Output the [X, Y] coordinate of the center of the cell containing the given text.  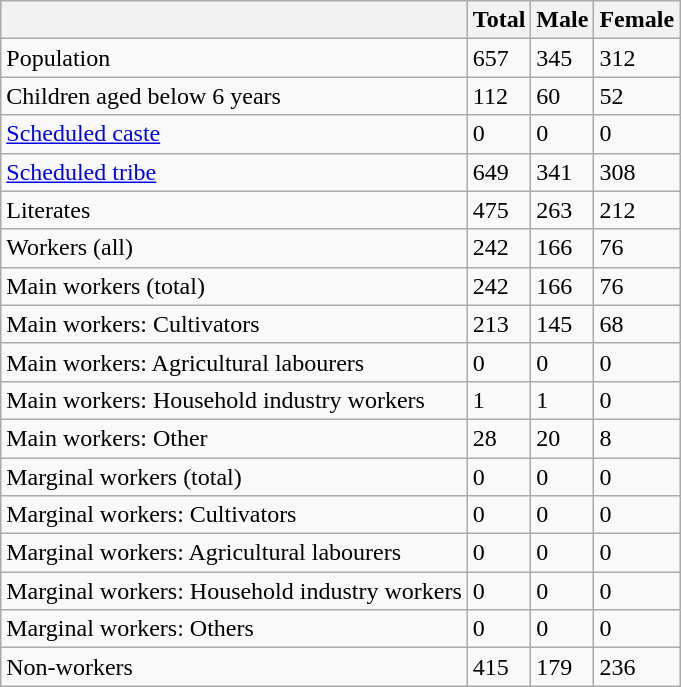
475 [499, 210]
Literates [234, 210]
213 [499, 324]
212 [637, 210]
Scheduled caste [234, 134]
Female [637, 20]
Main workers (total) [234, 286]
52 [637, 96]
68 [637, 324]
179 [562, 667]
Marginal workers: Household industry workers [234, 591]
236 [637, 667]
Male [562, 20]
341 [562, 172]
Children aged below 6 years [234, 96]
649 [499, 172]
Marginal workers: Others [234, 629]
8 [637, 438]
Main workers: Household industry workers [234, 400]
28 [499, 438]
Marginal workers: Agricultural labourers [234, 553]
Marginal workers (total) [234, 477]
Main workers: Agricultural labourers [234, 362]
20 [562, 438]
263 [562, 210]
312 [637, 58]
Main workers: Cultivators [234, 324]
345 [562, 58]
657 [499, 58]
145 [562, 324]
308 [637, 172]
Main workers: Other [234, 438]
Population [234, 58]
415 [499, 667]
Total [499, 20]
112 [499, 96]
Scheduled tribe [234, 172]
Non-workers [234, 667]
Workers (all) [234, 248]
Marginal workers: Cultivators [234, 515]
60 [562, 96]
